For the text-containing cell, return its midpoint in [x, y] coordinate format. 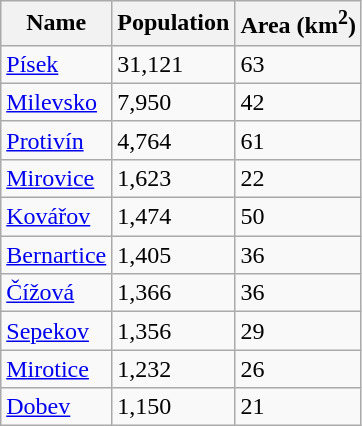
50 [298, 217]
Area (km2) [298, 24]
Mirovice [56, 178]
1,366 [174, 293]
61 [298, 140]
1,623 [174, 178]
7,950 [174, 102]
4,764 [174, 140]
1,405 [174, 255]
Name [56, 24]
42 [298, 102]
Mirotice [56, 369]
1,232 [174, 369]
63 [298, 64]
Bernartice [56, 255]
31,121 [174, 64]
21 [298, 407]
Population [174, 24]
Dobev [56, 407]
Sepekov [56, 331]
Kovářov [56, 217]
Čížová [56, 293]
1,150 [174, 407]
26 [298, 369]
22 [298, 178]
29 [298, 331]
Protivín [56, 140]
Písek [56, 64]
1,356 [174, 331]
1,474 [174, 217]
Milevsko [56, 102]
